Return [X, Y] of the center of cell containing provided text 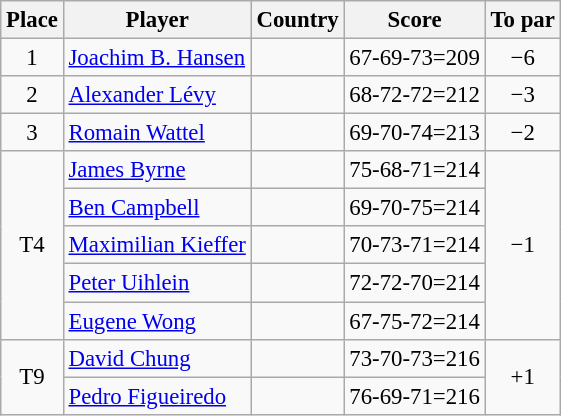
Maximilian Kieffer [157, 245]
69-70-75=214 [414, 208]
Peter Uihlein [157, 283]
2 [32, 95]
Place [32, 20]
69-70-74=213 [414, 133]
75-68-71=214 [414, 170]
T4 [32, 245]
68-72-72=212 [414, 95]
Romain Wattel [157, 133]
70-73-71=214 [414, 245]
67-69-73=209 [414, 58]
Joachim B. Hansen [157, 58]
−6 [522, 58]
To par [522, 20]
Country [298, 20]
−3 [522, 95]
−1 [522, 245]
Score [414, 20]
Eugene Wong [157, 321]
Pedro Figueiredo [157, 396]
David Chung [157, 358]
−2 [522, 133]
1 [32, 58]
Player [157, 20]
Alexander Lévy [157, 95]
T9 [32, 376]
+1 [522, 376]
Ben Campbell [157, 208]
67-75-72=214 [414, 321]
73-70-73=216 [414, 358]
76-69-71=216 [414, 396]
3 [32, 133]
James Byrne [157, 170]
72-72-70=214 [414, 283]
